Return [x, y] of the center of cell containing provided text 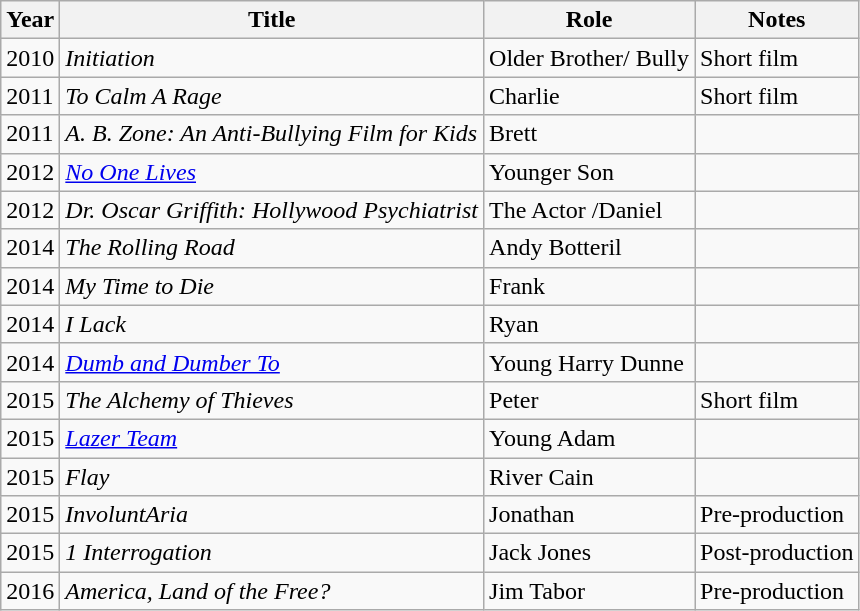
Young Adam [590, 438]
My Time to Die [272, 286]
Ryan [590, 324]
Year [30, 20]
Role [590, 20]
Frank [590, 286]
America, Land of the Free? [272, 591]
2016 [30, 591]
InvoluntAria [272, 515]
River Cain [590, 477]
Notes [777, 20]
Post-production [777, 553]
I Lack [272, 324]
1 Interrogation [272, 553]
To Calm A Rage [272, 96]
2010 [30, 58]
Title [272, 20]
Young Harry Dunne [590, 362]
Dr. Oscar Griffith: Hollywood Psychiatrist [272, 210]
Peter [590, 400]
Flay [272, 477]
Brett [590, 134]
The Rolling Road [272, 248]
Dumb and Dumber To [272, 362]
Older Brother/ Bully [590, 58]
Andy Botteril [590, 248]
The Alchemy of Thieves [272, 400]
A. B. Zone: An Anti-Bullying Film for Kids [272, 134]
Jonathan [590, 515]
Jack Jones [590, 553]
Lazer Team [272, 438]
Charlie [590, 96]
Jim Tabor [590, 591]
The Actor /Daniel [590, 210]
No One Lives [272, 172]
Initiation [272, 58]
Younger Son [590, 172]
